Provide the (x, y) coordinate of the cell's center where the given text is located.  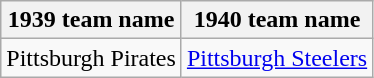
Pittsburgh Steelers (276, 58)
1940 team name (276, 20)
Pittsburgh Pirates (92, 58)
1939 team name (92, 20)
